Provide the [X, Y] coordinate of the cell's center where the given text is located.  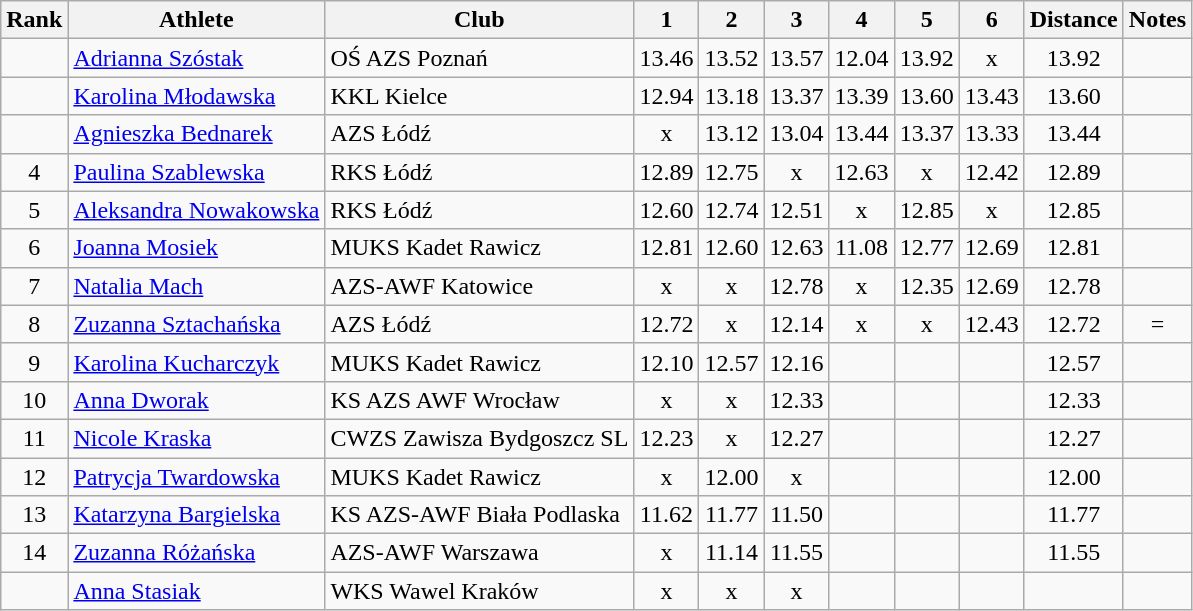
Zuzanna Różańska [196, 553]
Joanna Mosiek [196, 248]
13.43 [992, 96]
AZS-AWF Katowice [480, 286]
10 [34, 400]
Rank [34, 20]
12.94 [666, 96]
KS AZS-AWF Biała Podlaska [480, 515]
Club [480, 20]
WKS Wawel Kraków [480, 591]
12.10 [666, 362]
Natalia Mach [196, 286]
Distance [1074, 20]
Athlete [196, 20]
8 [34, 324]
3 [796, 20]
Patrycja Twardowska [196, 477]
12.23 [666, 438]
13.39 [862, 96]
KS AZS AWF Wrocław [480, 400]
12.75 [732, 172]
Notes [1157, 20]
Agnieszka Bednarek [196, 134]
12.42 [992, 172]
12.04 [862, 58]
11.08 [862, 248]
Aleksandra Nowakowska [196, 210]
11.62 [666, 515]
13.52 [732, 58]
12.74 [732, 210]
13.46 [666, 58]
7 [34, 286]
9 [34, 362]
13.04 [796, 134]
12.77 [926, 248]
14 [34, 553]
KKL Kielce [480, 96]
12.43 [992, 324]
11.50 [796, 515]
13.57 [796, 58]
Karolina Kucharczyk [196, 362]
12 [34, 477]
OŚ AZS Poznań [480, 58]
1 [666, 20]
11.14 [732, 553]
Anna Stasiak [196, 591]
CWZS Zawisza Bydgoszcz SL [480, 438]
Zuzanna Sztachańska [196, 324]
12.51 [796, 210]
Adrianna Szóstak [196, 58]
Katarzyna Bargielska [196, 515]
13 [34, 515]
Karolina Młodawska [196, 96]
11 [34, 438]
Paulina Szablewska [196, 172]
Anna Dworak [196, 400]
AZS-AWF Warszawa [480, 553]
12.35 [926, 286]
13.12 [732, 134]
Nicole Kraska [196, 438]
= [1157, 324]
2 [732, 20]
13.18 [732, 96]
12.14 [796, 324]
12.16 [796, 362]
13.33 [992, 134]
